Determine the [X, Y] coordinate at the center of the cell enclosing the given text.  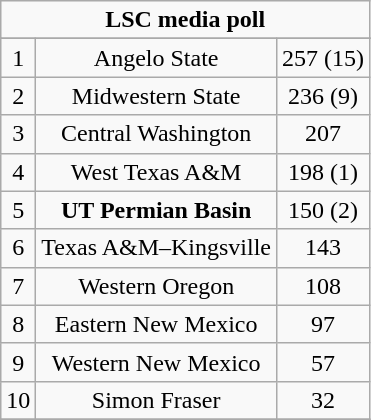
Eastern New Mexico [156, 324]
108 [324, 286]
Texas A&M–Kingsville [156, 248]
5 [18, 210]
198 (1) [324, 172]
West Texas A&M [156, 172]
LSC media poll [186, 20]
7 [18, 286]
236 (9) [324, 96]
Western New Mexico [156, 362]
UT Permian Basin [156, 210]
257 (15) [324, 58]
3 [18, 134]
4 [18, 172]
6 [18, 248]
207 [324, 134]
Simon Fraser [156, 400]
1 [18, 58]
2 [18, 96]
9 [18, 362]
150 (2) [324, 210]
Angelo State [156, 58]
Western Oregon [156, 286]
10 [18, 400]
97 [324, 324]
143 [324, 248]
32 [324, 400]
8 [18, 324]
Central Washington [156, 134]
57 [324, 362]
Midwestern State [156, 96]
